Scan for the cell matching the given text and deliver its (x, y) coordinate at center. 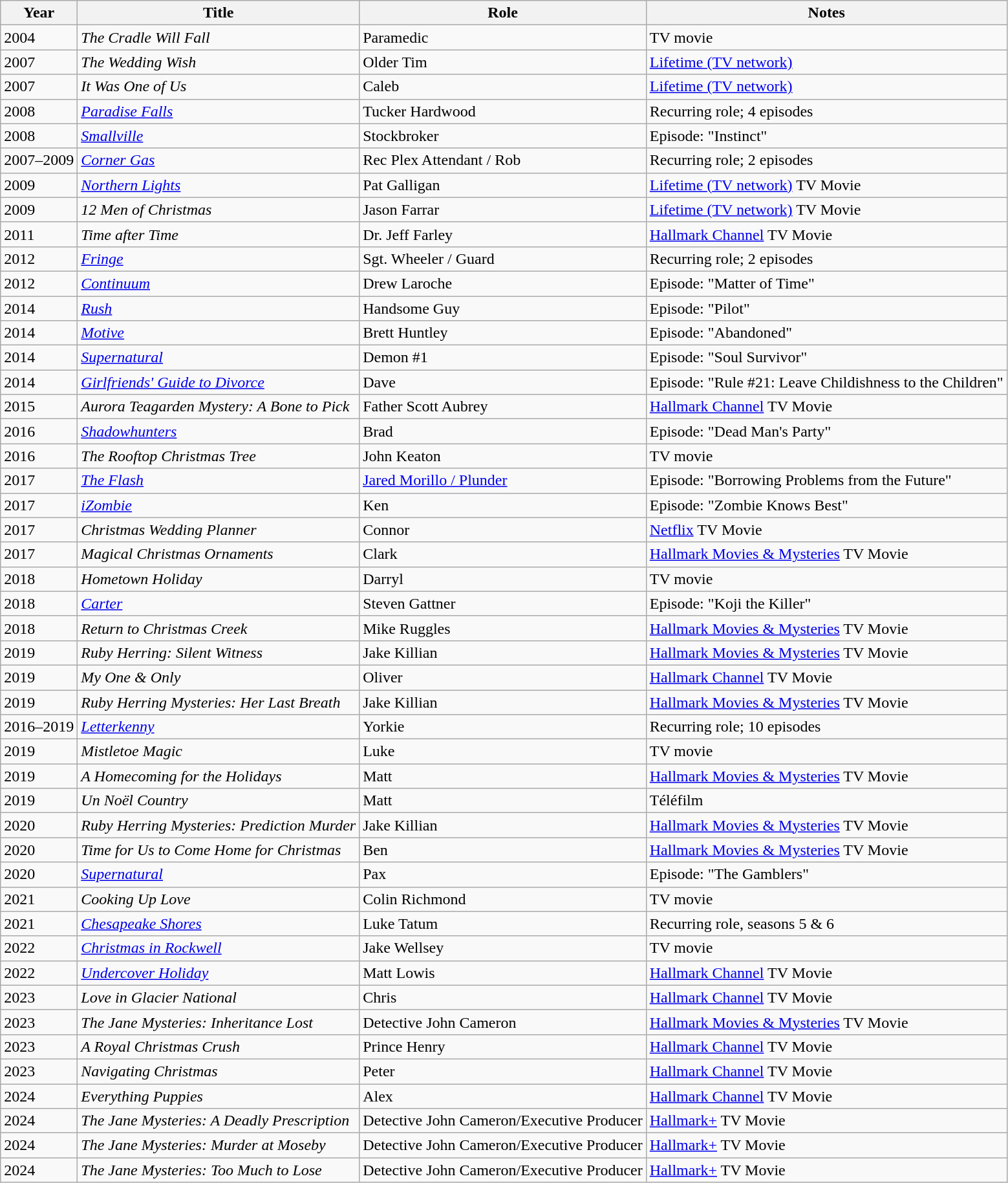
Christmas in Rockwell (219, 948)
Smallville (219, 136)
2011 (39, 234)
Yorkie (503, 727)
The Jane Mysteries: A Deadly Prescription (219, 1121)
Episode: "Abandoned" (826, 333)
12 Men of Christmas (219, 210)
Recurring role; 10 episodes (826, 727)
Episode: "Matter of Time" (826, 283)
Undercover Holiday (219, 973)
Luke (503, 752)
Pat Galligan (503, 185)
Recurring role, seasons 5 & 6 (826, 924)
The Jane Mysteries: Murder at Moseby (219, 1145)
2015 (39, 407)
Navigating Christmas (219, 1071)
John Keaton (503, 456)
Darryl (503, 579)
Girlfriends' Guide to Divorce (219, 382)
My One & Only (219, 677)
Handsome Guy (503, 309)
The Rooftop Christmas Tree (219, 456)
Prince Henry (503, 1047)
Jared Morillo / Plunder (503, 481)
It Was One of Us (219, 87)
Corner Gas (219, 160)
Paradise Falls (219, 111)
Episode: "Soul Survivor" (826, 358)
Un Noël Country (219, 801)
Everything Puppies (219, 1096)
2004 (39, 38)
The Jane Mysteries: Inheritance Lost (219, 1022)
Stockbroker (503, 136)
Older Tim (503, 62)
Jason Farrar (503, 210)
Letterkenny (219, 727)
Fringe (219, 259)
Episode: "Instinct" (826, 136)
Recurring role; 4 episodes (826, 111)
Luke Tatum (503, 924)
2016–2019 (39, 727)
Matt Lowis (503, 973)
Ruby Herring: Silent Witness (219, 653)
Rec Plex Attendant / Rob (503, 160)
Notes (826, 13)
Mistletoe Magic (219, 752)
Alex (503, 1096)
Chesapeake Shores (219, 924)
Rush (219, 309)
Carter (219, 603)
Brett Huntley (503, 333)
The Cradle Will Fall (219, 38)
Demon #1 (503, 358)
Continuum (219, 283)
Episode: "Rule #21: Leave Childishness to the Children" (826, 382)
Peter (503, 1071)
A Homecoming for the Holidays (219, 776)
Time after Time (219, 234)
iZombie (219, 505)
Motive (219, 333)
Chris (503, 997)
Brad (503, 431)
Jake Wellsey (503, 948)
Return to Christmas Creek (219, 628)
Caleb (503, 87)
Magical Christmas Ornaments (219, 554)
Téléfilm (826, 801)
Hometown Holiday (219, 579)
Episode: "Pilot" (826, 309)
Ken (503, 505)
Tucker Hardwood (503, 111)
Dr. Jeff Farley (503, 234)
The Flash (219, 481)
Father Scott Aubrey (503, 407)
Christmas Wedding Planner (219, 530)
Role (503, 13)
Paramedic (503, 38)
Title (219, 13)
Colin Richmond (503, 899)
Mike Ruggles (503, 628)
Cooking Up Love (219, 899)
Pax (503, 874)
Drew Laroche (503, 283)
Clark (503, 554)
Episode: "Zombie Knows Best" (826, 505)
The Jane Mysteries: Too Much to Lose (219, 1170)
Netflix TV Movie (826, 530)
Episode: "The Gamblers" (826, 874)
Episode: "Dead Man's Party" (826, 431)
The Wedding Wish (219, 62)
Oliver (503, 677)
Detective John Cameron (503, 1022)
Episode: "Borrowing Problems from the Future" (826, 481)
Northern Lights (219, 185)
Connor (503, 530)
Aurora Teagarden Mystery: A Bone to Pick (219, 407)
Episode: "Koji the Killer" (826, 603)
Love in Glacier National (219, 997)
Time for Us to Come Home for Christmas (219, 850)
2007–2009 (39, 160)
Ben (503, 850)
Ruby Herring Mysteries: Her Last Breath (219, 702)
A Royal Christmas Crush (219, 1047)
Year (39, 13)
Shadowhunters (219, 431)
Dave (503, 382)
Ruby Herring Mysteries: Prediction Murder (219, 825)
Steven Gattner (503, 603)
Sgt. Wheeler / Guard (503, 259)
